Return (X, Y) of the center of cell containing provided text 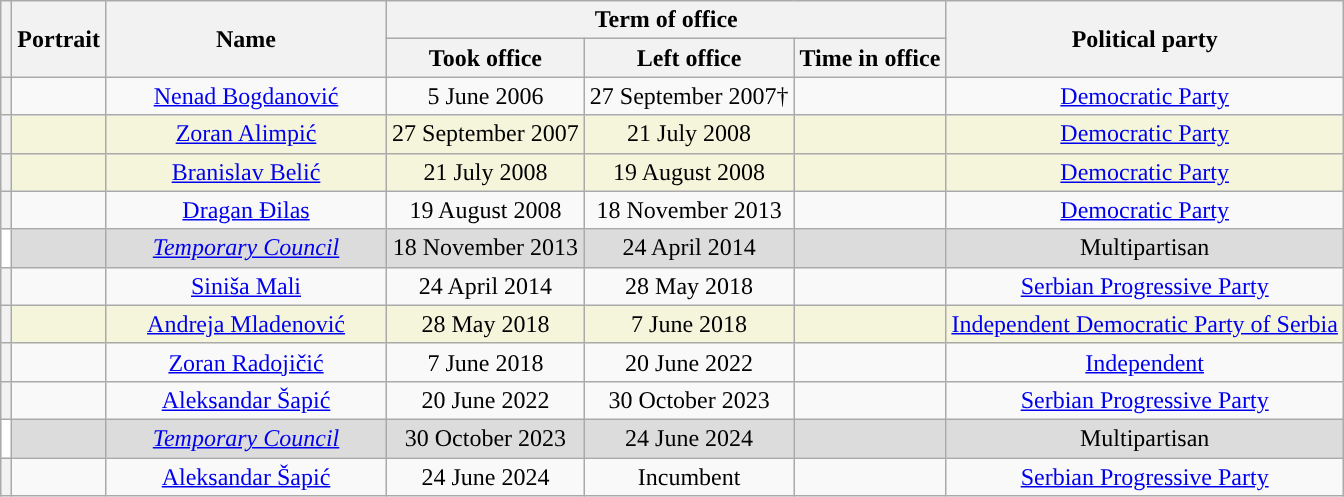
Name (246, 39)
Independent Democratic Party of Serbia (1145, 324)
Nenad Bogdanović (246, 96)
Siniša Mali (246, 286)
Andreja Mladenović (246, 324)
Zoran Radojičić (246, 362)
Incumbent (689, 477)
Zoran Alimpić (246, 134)
27 September 2007 (486, 134)
27 September 2007† (689, 96)
Left office (689, 58)
Political party (1145, 39)
Dragan Đilas (246, 210)
Time in office (870, 58)
Portrait (59, 39)
Branislav Belić (246, 172)
Term of office (666, 20)
5 June 2006 (486, 96)
Took office (486, 58)
Independent (1145, 362)
